Identify which cell holds the provided text, then report its [X, Y] central coordinate. 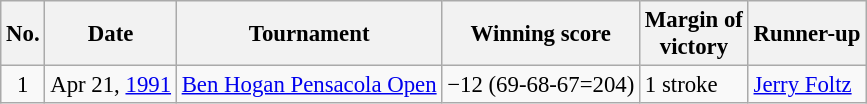
Ben Hogan Pensacola Open [309, 85]
1 stroke [694, 85]
Runner-up [806, 34]
Winning score [541, 34]
−12 (69-68-67=204) [541, 85]
1 [23, 85]
Date [110, 34]
No. [23, 34]
Margin ofvictory [694, 34]
Apr 21, 1991 [110, 85]
Tournament [309, 34]
Jerry Foltz [806, 85]
